Determine the (X, Y) coordinate at the center of the cell enclosing the given text.  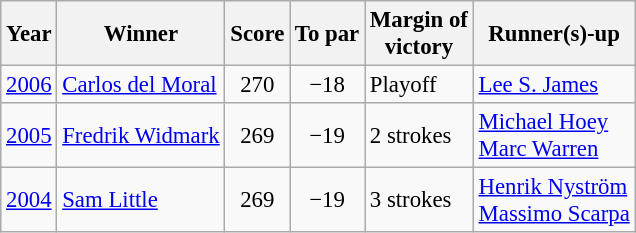
Year (29, 34)
Score (258, 34)
Playoff (420, 85)
To par (328, 34)
2005 (29, 136)
Michael Hoey Marc Warren (554, 136)
Carlos del Moral (141, 85)
Henrik Nyström Massimo Scarpa (554, 200)
Margin ofvictory (420, 34)
2004 (29, 200)
Lee S. James (554, 85)
2006 (29, 85)
3 strokes (420, 200)
Sam Little (141, 200)
−18 (328, 85)
Winner (141, 34)
Runner(s)-up (554, 34)
2 strokes (420, 136)
270 (258, 85)
Fredrik Widmark (141, 136)
